Detect which cell encompasses the target text, then output its (x, y) center coordinate. 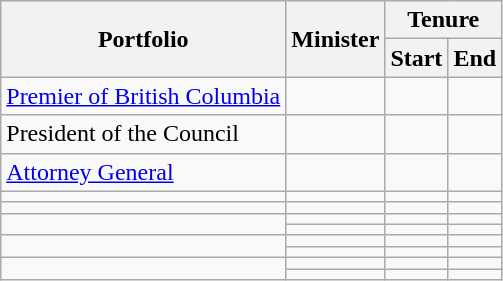
Premier of British Columbia (144, 96)
Tenure (444, 20)
Start (416, 58)
President of the Council (144, 134)
Attorney General (144, 172)
Portfolio (144, 39)
End (475, 58)
Minister (336, 39)
